For the text-containing cell, return its midpoint in [x, y] coordinate format. 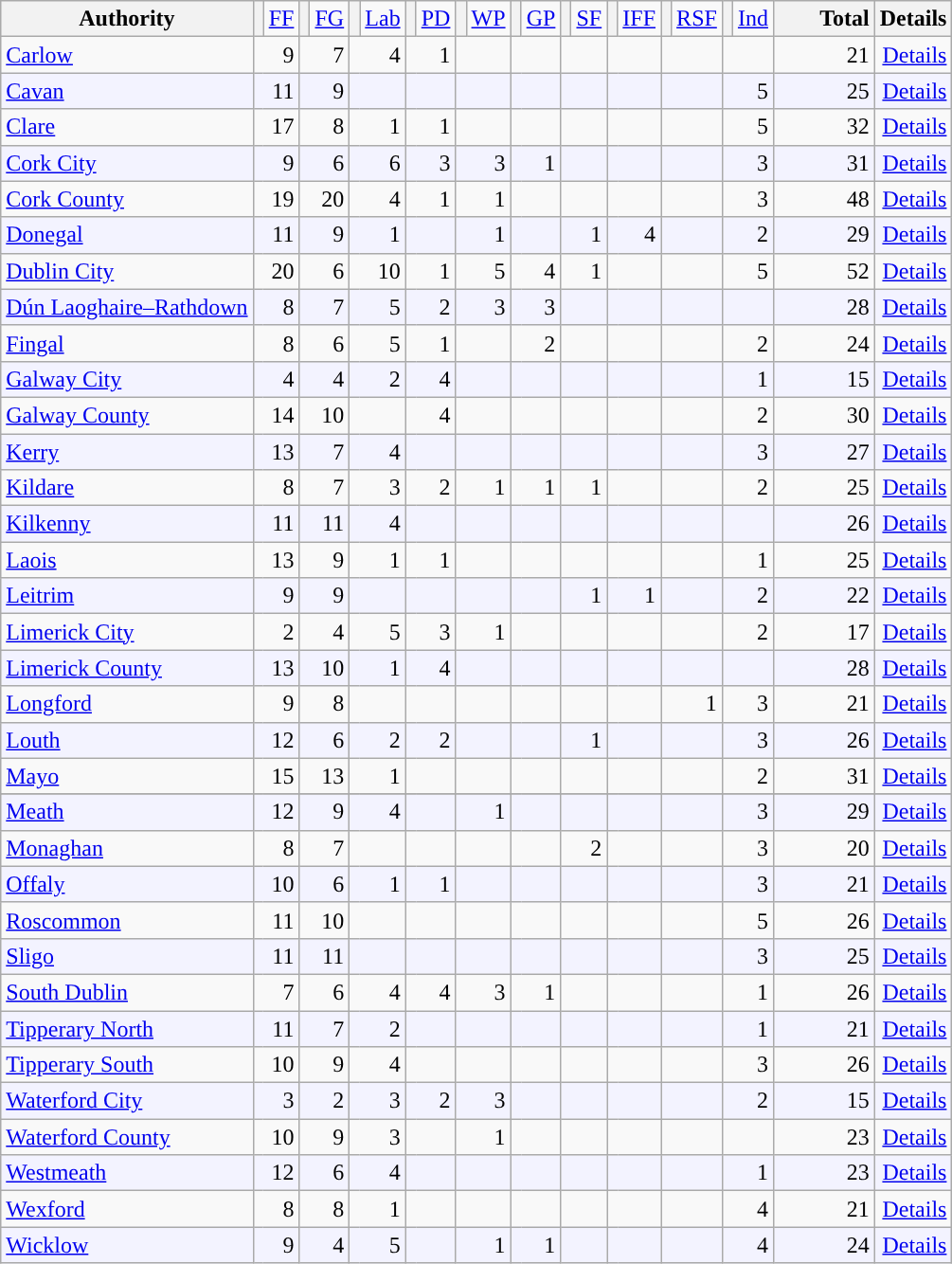
Longford [127, 704]
SF [589, 19]
Dún Laoghaire–Rathdown [127, 307]
Wicklow [127, 1245]
Authority [127, 19]
22 [824, 596]
Roscommon [127, 920]
Westmeath [127, 1173]
Louth [127, 740]
Cavan [127, 91]
Kildare [127, 488]
Waterford City [127, 1101]
52 [824, 271]
Cork City [127, 163]
South Dublin [127, 992]
Mayo [127, 776]
Tipperary South [127, 1065]
Sligo [127, 956]
FG [330, 19]
27 [824, 452]
Clare [127, 127]
Kerry [127, 452]
Fingal [127, 343]
Total [824, 19]
Waterford County [127, 1137]
WP [489, 19]
Leitrim [127, 596]
Limerick City [127, 632]
Offaly [127, 884]
Donegal [127, 235]
FF [281, 19]
Meath [127, 812]
Galway City [127, 379]
Kilkenny [127, 524]
Laois [127, 560]
IFF [639, 19]
Cork County [127, 199]
19 [277, 199]
Tipperary North [127, 1028]
Ind [752, 19]
PD [436, 19]
Galway County [127, 415]
Lab [383, 19]
32 [824, 127]
14 [277, 415]
Dublin City [127, 271]
Carlow [127, 55]
30 [824, 415]
48 [824, 199]
Limerick County [127, 668]
GP [541, 19]
Monaghan [127, 848]
RSF [697, 19]
Wexford [127, 1209]
